Search for the cell housing the specified text and yield its (X, Y) center coordinate. 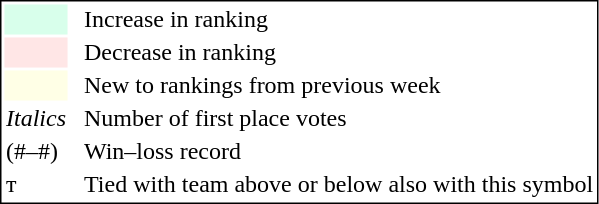
Increase in ranking (338, 19)
Italics (36, 119)
Tied with team above or below also with this symbol (338, 185)
т (36, 185)
New to rankings from previous week (338, 85)
Number of first place votes (338, 119)
(#–#) (36, 151)
Win–loss record (338, 151)
Decrease in ranking (338, 53)
